Detect which cell encompasses the target text, then output its [x, y] center coordinate. 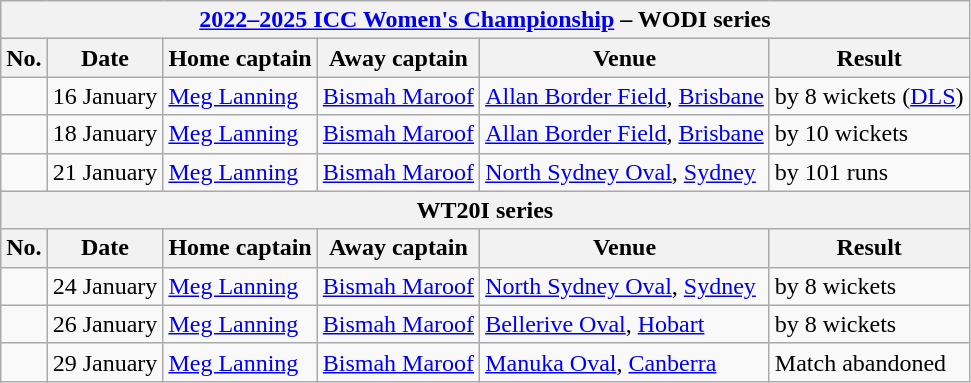
by 8 wickets (DLS) [869, 96]
24 January [105, 286]
Manuka Oval, Canberra [625, 362]
16 January [105, 96]
by 101 runs [869, 172]
Match abandoned [869, 362]
WT20I series [485, 210]
by 10 wickets [869, 134]
2022–2025 ICC Women's Championship – WODI series [485, 20]
Bellerive Oval, Hobart [625, 324]
29 January [105, 362]
21 January [105, 172]
26 January [105, 324]
18 January [105, 134]
